Search for the cell housing the specified text and yield its [x, y] center coordinate. 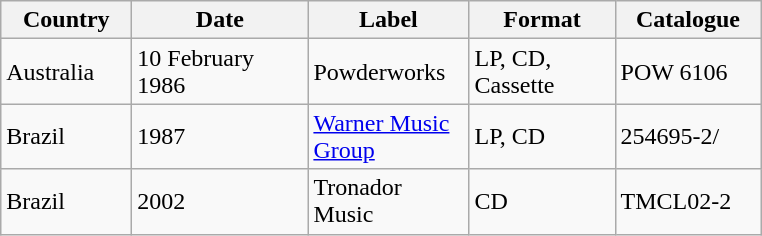
POW 6106 [688, 72]
LP, CD, Cassette [542, 72]
TMCL02-2 [688, 202]
LP, CD [542, 136]
Australia [66, 72]
1987 [220, 136]
Format [542, 20]
CD [542, 202]
Warner Music Group [388, 136]
Tronador Music [388, 202]
Label [388, 20]
Powderworks [388, 72]
254695-2/ [688, 136]
2002 [220, 202]
Catalogue [688, 20]
Country [66, 20]
Date [220, 20]
10 February 1986 [220, 72]
